Detect which cell encompasses the target text, then output its (x, y) center coordinate. 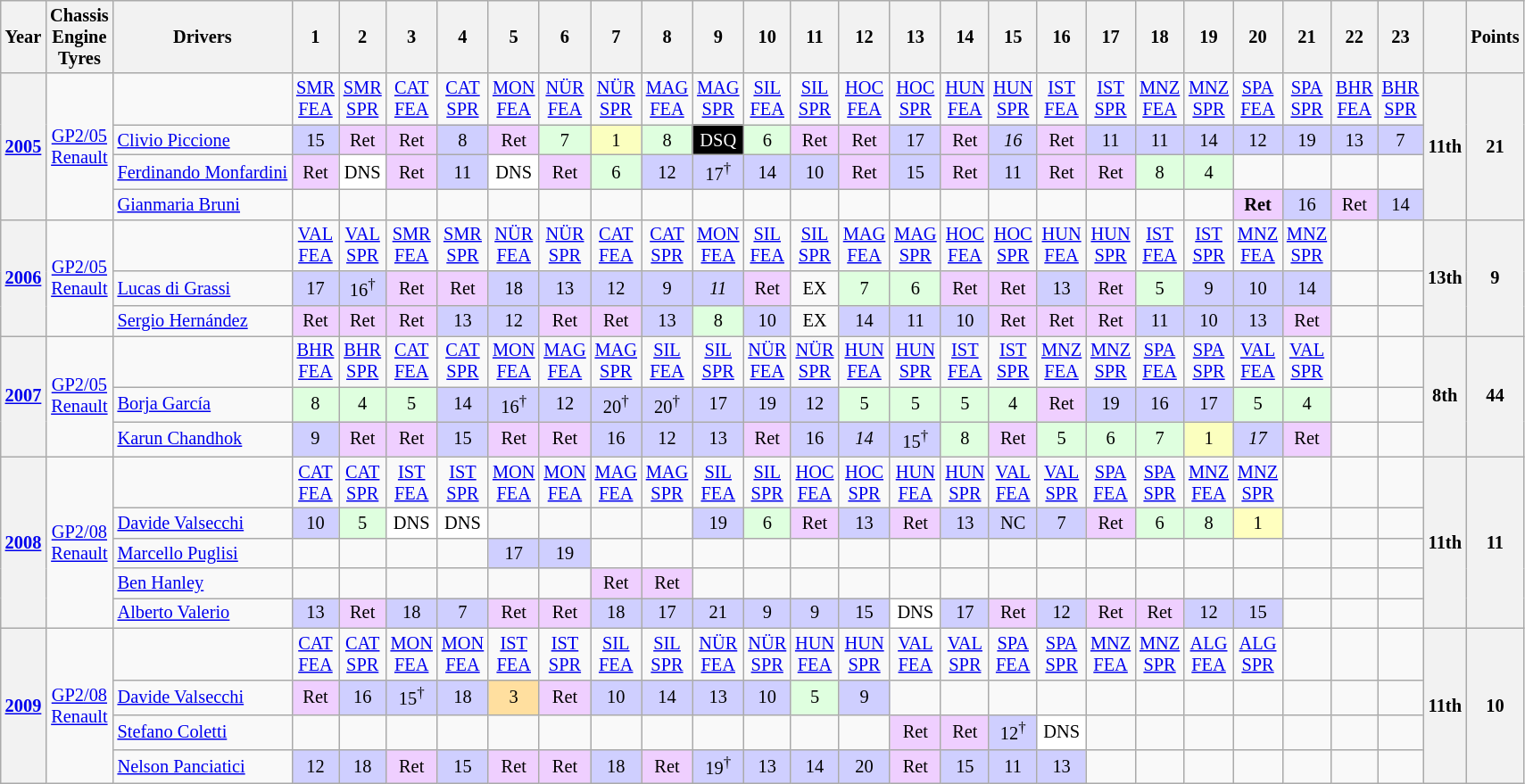
22 (1355, 37)
Drivers (203, 37)
DSQ (717, 140)
2005 (23, 146)
Gianmaria Bruni (203, 204)
2008 (23, 542)
ALGSPR (1258, 654)
Borja García (203, 405)
23 (1401, 37)
Clivio Piccione (203, 140)
2006 (23, 277)
Stefano Coletti (203, 731)
13th (1445, 277)
Sergio Hernández (203, 321)
8th (1445, 396)
Points (1495, 37)
Karun Chandhok (203, 439)
Ferdinando Monfardini (203, 171)
17† (717, 171)
2 (362, 37)
2007 (23, 396)
Lucas di Grassi (203, 289)
Alberto Valerio (203, 613)
12† (1013, 731)
NC (1013, 523)
ChassisEngineTyres (79, 37)
Nelson Panciatici (203, 767)
19† (717, 767)
2009 (23, 706)
Marcello Puglisi (203, 553)
44 (1495, 396)
ALGFEA (1208, 654)
Year (23, 37)
Ben Hanley (203, 583)
